Return [x, y] of the center of cell containing provided text 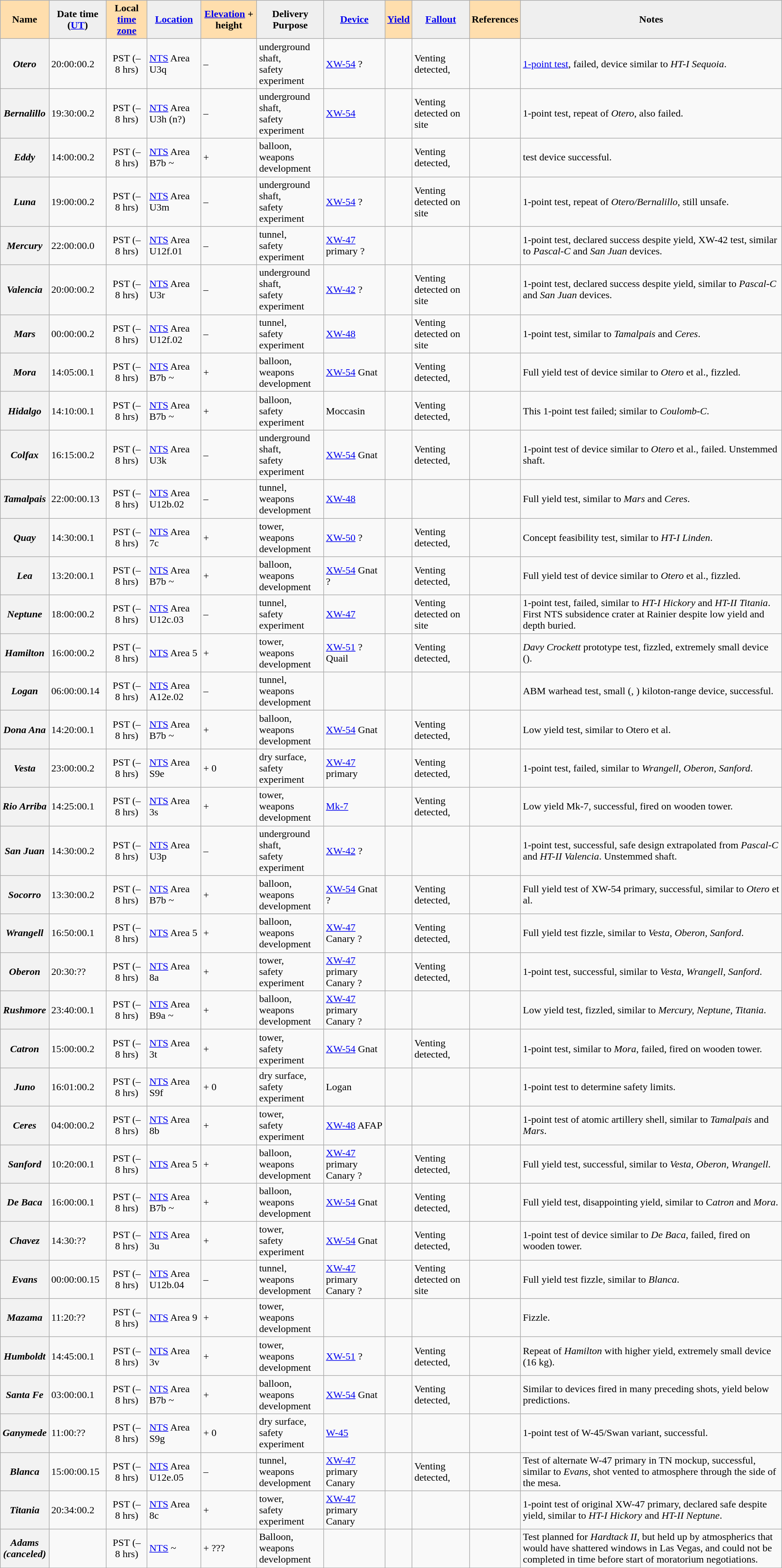
22:00:00.13 [78, 499]
03:00:00.1 [78, 1395]
1-point test, failed, similar to Wrangell, Oberon, Sanford. [651, 768]
Name [25, 20]
14:25:00.1 [78, 807]
NTS Area U3h (n?) [174, 114]
NTS Area U12e.05 [174, 1472]
NTS Area 3s [174, 807]
1-point test, failed, device similar to HT-I Sequoia. [651, 63]
NTS Area U12c.03 [174, 614]
Low yield test, similar to Otero et al. [651, 730]
15:00:00.15 [78, 1472]
23:00:00.2 [78, 768]
NTS ~ [174, 1548]
XW-50 ? [354, 537]
00:00:00.2 [78, 334]
ABM warhead test, small (, ) kiloton-range device, successful. [651, 691]
1-point test, repeat of Otero, also failed. [651, 114]
1-point test, similar to Tamalpais and Ceres. [651, 334]
Low yield test, fizzled, similar to Mercury, Neptune, Titania. [651, 1010]
Concept feasibility test, similar to HT-I Linden. [651, 537]
Neptune [25, 614]
NTS Area 3u [174, 1241]
NTS Area S9e [174, 768]
Socorro [25, 895]
Hamilton [25, 653]
04:00:00.2 [78, 1125]
Full yield test, successful, similar to Vesta, Oberon, Wrangell. [651, 1164]
Juno [25, 1087]
XW-54 [354, 114]
NTS Area U3m [174, 201]
1-point test to determine safety limits. [651, 1087]
NTS Area 3v [174, 1356]
Tamalpais [25, 499]
Ceres [25, 1125]
Moccasin [354, 411]
16:00:00.1 [78, 1203]
Dona Ana [25, 730]
19:00:00.2 [78, 201]
NTS Area 3t [174, 1048]
22:00:00.0 [78, 246]
1-point test, declared success despite yield, XW-42 test, similar to Pascal-C and San Juan devices. [651, 246]
14:30:00.1 [78, 537]
NTS Area A12e.02 [174, 691]
balloon,safety experiment [290, 411]
XW-51 ? [354, 1356]
14:00:00.2 [78, 157]
1-point test, similar to Mora, failed, fired on wooden tower. [651, 1048]
14:20:00.1 [78, 730]
Test of alternate W-47 primary in TN mockup, successful, similar to Evans, shot vented to atmosphere through the side of the mesa. [651, 1472]
Fallout [440, 20]
XW-47 primary [354, 768]
Mars [25, 334]
NTS Area U3k [174, 454]
11:20:?? [78, 1318]
NTS Area S9f [174, 1087]
NTS Area U3q [174, 63]
NTS Area U12f.02 [174, 334]
20:30:?? [78, 972]
NTS Area 8c [174, 1510]
1-point test of atomic artillery shell, similar to Tamalpais and Mars. [651, 1125]
Mk-7 [354, 807]
Adams(canceled) [25, 1548]
Balloon,weapons development [290, 1548]
14:30:00.2 [78, 850]
Yield [399, 20]
1-point test of device similar to Otero et al., failed. Unstemmed shaft. [651, 454]
Vesta [25, 768]
Valencia [25, 290]
Catron [25, 1048]
Chavez [25, 1241]
20:34:00.2 [78, 1510]
San Juan [25, 850]
23:40:00.1 [78, 1010]
14:30:?? [78, 1241]
NTS Area U3p [174, 850]
NTS Area B9a ~ [174, 1010]
NTS Area 9 [174, 1318]
14:05:00.1 [78, 372]
16:50:00.1 [78, 933]
Quay [25, 537]
Local time zone [127, 20]
Full yield test, disappointing yield, similar to Catron and Mora. [651, 1203]
1-point test, successful, safe design extrapolated from Pascal-C and HT-II Valencia. Unstemmed shaft. [651, 850]
Full yield test fizzle, similar to Blanca. [651, 1279]
Rio Arriba [25, 807]
Mercury [25, 246]
References [495, 20]
Humboldt [25, 1356]
Bernalillo [25, 114]
NTS Area 7c [174, 537]
Eddy [25, 157]
NTS Area U12f.01 [174, 246]
1-point test, repeat of Otero/Bernalillo, still unsafe. [651, 201]
This 1-point test failed; similar to Coulomb-C. [651, 411]
XW-47 Canary ? [354, 933]
Full yield test of XW-54 primary, successful, similar to Otero et al. [651, 895]
Elevation + height [229, 20]
13:30:00.2 [78, 895]
1-point test of W-45/Swan variant, successful. [651, 1433]
NTS Area U3r [174, 290]
16:15:00.2 [78, 454]
11:00:?? [78, 1433]
Santa Fe [25, 1395]
NTS Area 8a [174, 972]
+ ??? [229, 1548]
NTS Area S9g [174, 1433]
19:30:00.2 [78, 114]
Titania [25, 1510]
1-point test of original XW-47 primary, declared safe despite yield, similar to HT-I Hickory and HT-II Neptune. [651, 1510]
14:45:00.1 [78, 1356]
Oberon [25, 972]
13:20:00.1 [78, 576]
Location [174, 20]
NTS Area U12b.04 [174, 1279]
Colfax [25, 454]
Device [354, 20]
1-point test, declared success despite yield, similar to Pascal-C and San Juan devices. [651, 290]
Luna [25, 201]
Date time (UT) [78, 20]
De Baca [25, 1203]
15:00:00.2 [78, 1048]
1-point test of device similar to De Baca, failed, fired on wooden tower. [651, 1241]
Wrangell [25, 933]
18:00:00.2 [78, 614]
XW-48 AFAP [354, 1125]
Fizzle. [651, 1318]
NTS Area U12b.02 [174, 499]
Sanford [25, 1164]
test device successful. [651, 157]
Similar to devices fired in many preceding shots, yield below predictions. [651, 1395]
Hidalgo [25, 411]
16:00:00.2 [78, 653]
Davy Crockett prototype test, fizzled, extremely small device (). [651, 653]
Delivery Purpose [290, 20]
06:00:00.14 [78, 691]
Repeat of Hamilton with higher yield, extremely small device (16 kg). [651, 1356]
Low yield Mk-7, successful, fired on wooden tower. [651, 807]
Ganymede [25, 1433]
1-point test, successful, similar to Vesta, Wrangell, Sanford. [651, 972]
Full yield test fizzle, similar to Vesta, Oberon, Sanford. [651, 933]
Mora [25, 372]
XW-51 ? Quail [354, 653]
Otero [25, 63]
Mazama [25, 1318]
XW-47 primary ? [354, 246]
16:01:00.2 [78, 1087]
Lea [25, 576]
10:20:00.1 [78, 1164]
14:10:00.1 [78, 411]
Evans [25, 1279]
W-45 [354, 1433]
Full yield test, similar to Mars and Ceres. [651, 499]
NTS Area 8b [174, 1125]
1-point test, failed, similar to HT-I Hickory and HT-II Titania. First NTS subsidence crater at Rainier despite low yield and depth buried. [651, 614]
Notes [651, 20]
Blanca [25, 1472]
Rushmore [25, 1010]
00:00:00.15 [78, 1279]
XW-47 [354, 614]
